Scan for the cell matching the given text and deliver its (X, Y) coordinate at center. 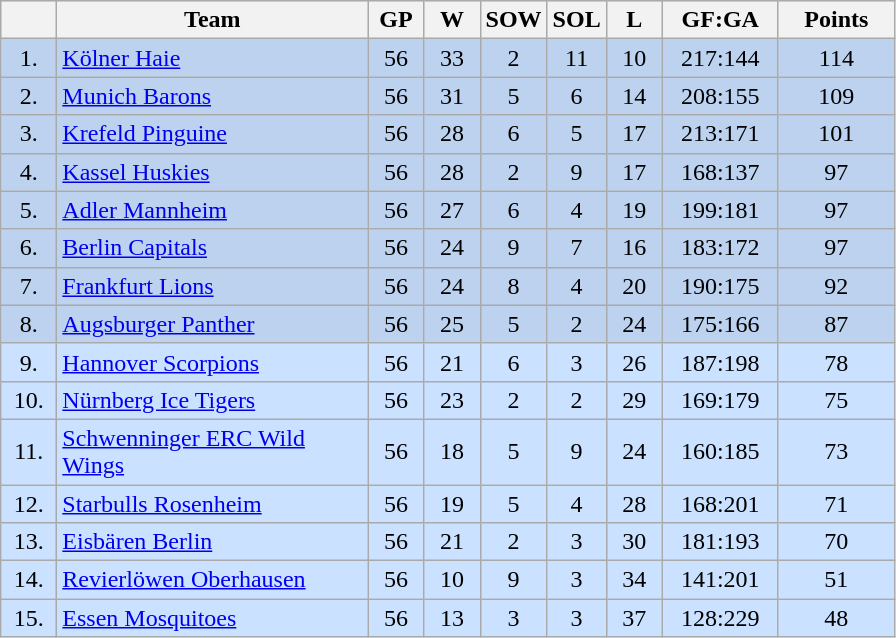
9. (29, 362)
15. (29, 618)
168:201 (720, 503)
30 (634, 542)
217:144 (720, 58)
20 (634, 286)
101 (836, 134)
1. (29, 58)
128:229 (720, 618)
168:137 (720, 172)
34 (634, 580)
70 (836, 542)
GF:GA (720, 20)
183:172 (720, 248)
18 (452, 452)
213:171 (720, 134)
Kassel Huskies (212, 172)
Augsburger Panther (212, 324)
13. (29, 542)
37 (634, 618)
48 (836, 618)
Frankfurt Lions (212, 286)
181:193 (720, 542)
10. (29, 400)
Berlin Capitals (212, 248)
6. (29, 248)
Eisbären Berlin (212, 542)
11 (576, 58)
16 (634, 248)
169:179 (720, 400)
73 (836, 452)
4. (29, 172)
175:166 (720, 324)
8. (29, 324)
71 (836, 503)
208:155 (720, 96)
78 (836, 362)
14. (29, 580)
3. (29, 134)
5. (29, 210)
27 (452, 210)
114 (836, 58)
8 (514, 286)
SOW (514, 20)
Kölner Haie (212, 58)
29 (634, 400)
GP (396, 20)
Schwenninger ERC Wild Wings (212, 452)
2. (29, 96)
SOL (576, 20)
33 (452, 58)
92 (836, 286)
12. (29, 503)
Krefeld Pinguine (212, 134)
26 (634, 362)
Munich Barons (212, 96)
Adler Mannheim (212, 210)
7 (576, 248)
11. (29, 452)
W (452, 20)
Nürnberg Ice Tigers (212, 400)
Revierlöwen Oberhausen (212, 580)
75 (836, 400)
Team (212, 20)
Hannover Scorpions (212, 362)
109 (836, 96)
51 (836, 580)
L (634, 20)
14 (634, 96)
Points (836, 20)
7. (29, 286)
187:198 (720, 362)
25 (452, 324)
160:185 (720, 452)
190:175 (720, 286)
Essen Mosquitoes (212, 618)
141:201 (720, 580)
13 (452, 618)
199:181 (720, 210)
23 (452, 400)
31 (452, 96)
Starbulls Rosenheim (212, 503)
87 (836, 324)
